Detect which cell encompasses the target text, then output its (X, Y) center coordinate. 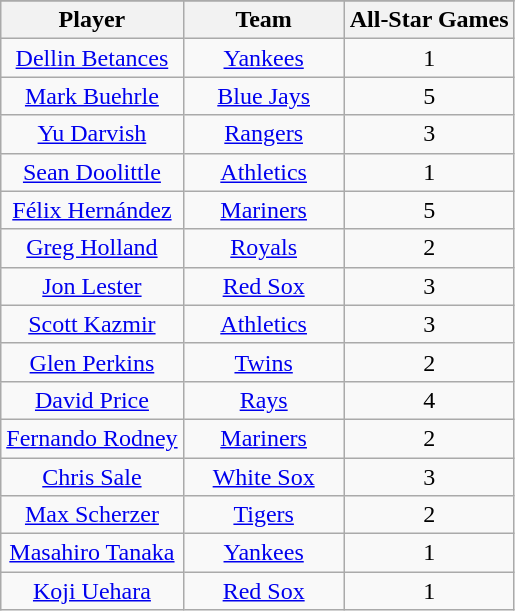
Jon Lester (92, 286)
Dellin Betances (92, 58)
Player (92, 20)
Sean Doolittle (92, 172)
Tigers (264, 515)
Rangers (264, 134)
Mark Buehrle (92, 96)
Rays (264, 400)
Masahiro Tanaka (92, 553)
Félix Hernández (92, 210)
Twins (264, 362)
Koji Uehara (92, 591)
All-Star Games (429, 20)
Fernando Rodney (92, 438)
David Price (92, 400)
Max Scherzer (92, 515)
Yu Darvish (92, 134)
White Sox (264, 477)
Scott Kazmir (92, 324)
Blue Jays (264, 96)
4 (429, 400)
Royals (264, 248)
Greg Holland (92, 248)
Chris Sale (92, 477)
Team (264, 20)
Glen Perkins (92, 362)
